Locate the cell with the specified text and output its [x, y] center coordinate. 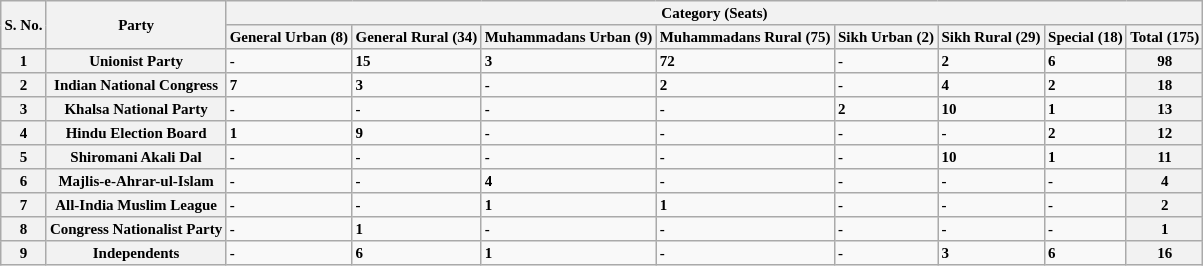
Category (Seats) [714, 13]
S. No. [24, 25]
18 [1164, 85]
11 [1164, 157]
Independents [136, 253]
Party [136, 25]
Total (175) [1164, 37]
15 [416, 61]
16 [1164, 253]
Muhammadans Urban (9) [568, 37]
5 [24, 157]
72 [745, 61]
All-India Muslim League [136, 205]
Special (18) [1085, 37]
Muhammadans Rural (75) [745, 37]
Sikh Rural (29) [992, 37]
General Urban (8) [289, 37]
Indian National Congress [136, 85]
12 [1164, 133]
Hindu Election Board [136, 133]
Sikh Urban (2) [886, 37]
General Rural (34) [416, 37]
8 [24, 229]
Unionist Party [136, 61]
Shiromani Akali Dal [136, 157]
Majlis-e-Ahrar-ul-Islam [136, 181]
98 [1164, 61]
Khalsa National Party [136, 109]
13 [1164, 109]
Congress Nationalist Party [136, 229]
